Determine the (X, Y) coordinate at the center of the cell enclosing the given text.  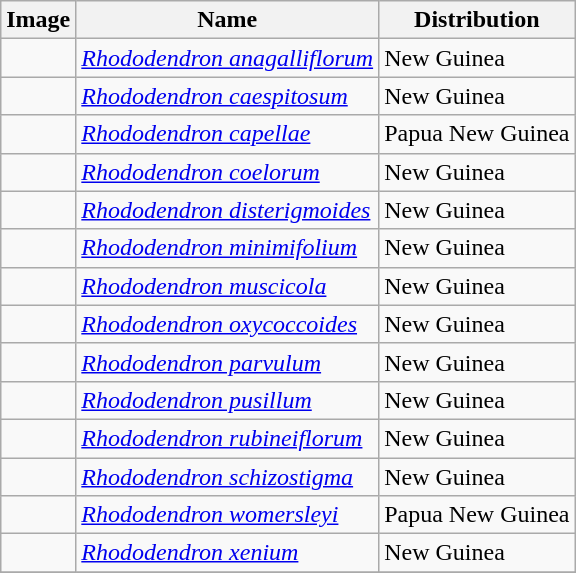
Rhododendron parvulum (228, 362)
Rhododendron rubineiflorum (228, 438)
Distribution (477, 20)
Rhododendron anagalliflorum (228, 58)
Image (38, 20)
Rhododendron coelorum (228, 172)
Rhododendron oxycoccoides (228, 324)
Rhododendron muscicola (228, 286)
Rhododendron disterigmoides (228, 210)
Rhododendron pusillum (228, 400)
Rhododendron womersleyi (228, 515)
Name (228, 20)
Rhododendron schizostigma (228, 477)
Rhododendron capellae (228, 134)
Rhododendron minimifolium (228, 248)
Rhododendron xenium (228, 553)
Rhododendron caespitosum (228, 96)
